For the text-containing cell, return its midpoint in [x, y] coordinate format. 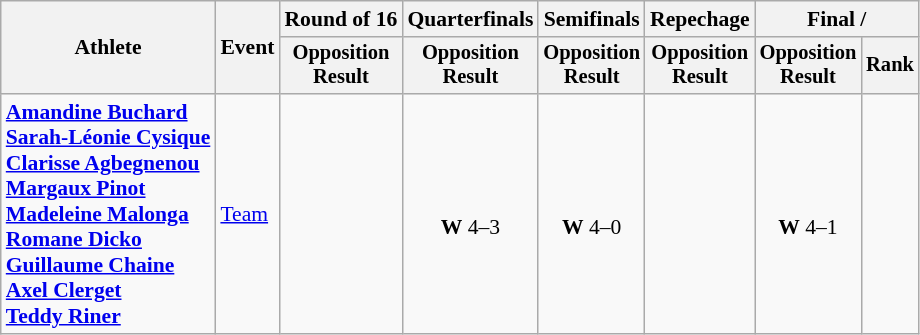
W 4–0 [592, 214]
Rank [890, 66]
Repechage [700, 19]
W 4–3 [470, 214]
Final / [837, 19]
Athlete [108, 48]
W 4–1 [808, 214]
Event [247, 48]
Amandine BuchardSarah-Léonie CysiqueClarisse AgbegnenouMargaux PinotMadeleine MalongaRomane DickoGuillaume ChaineAxel ClergetTeddy Riner [108, 214]
Round of 16 [340, 19]
Semifinals [592, 19]
Team [247, 214]
Quarterfinals [470, 19]
